Search for the cell housing the specified text and yield its (X, Y) center coordinate. 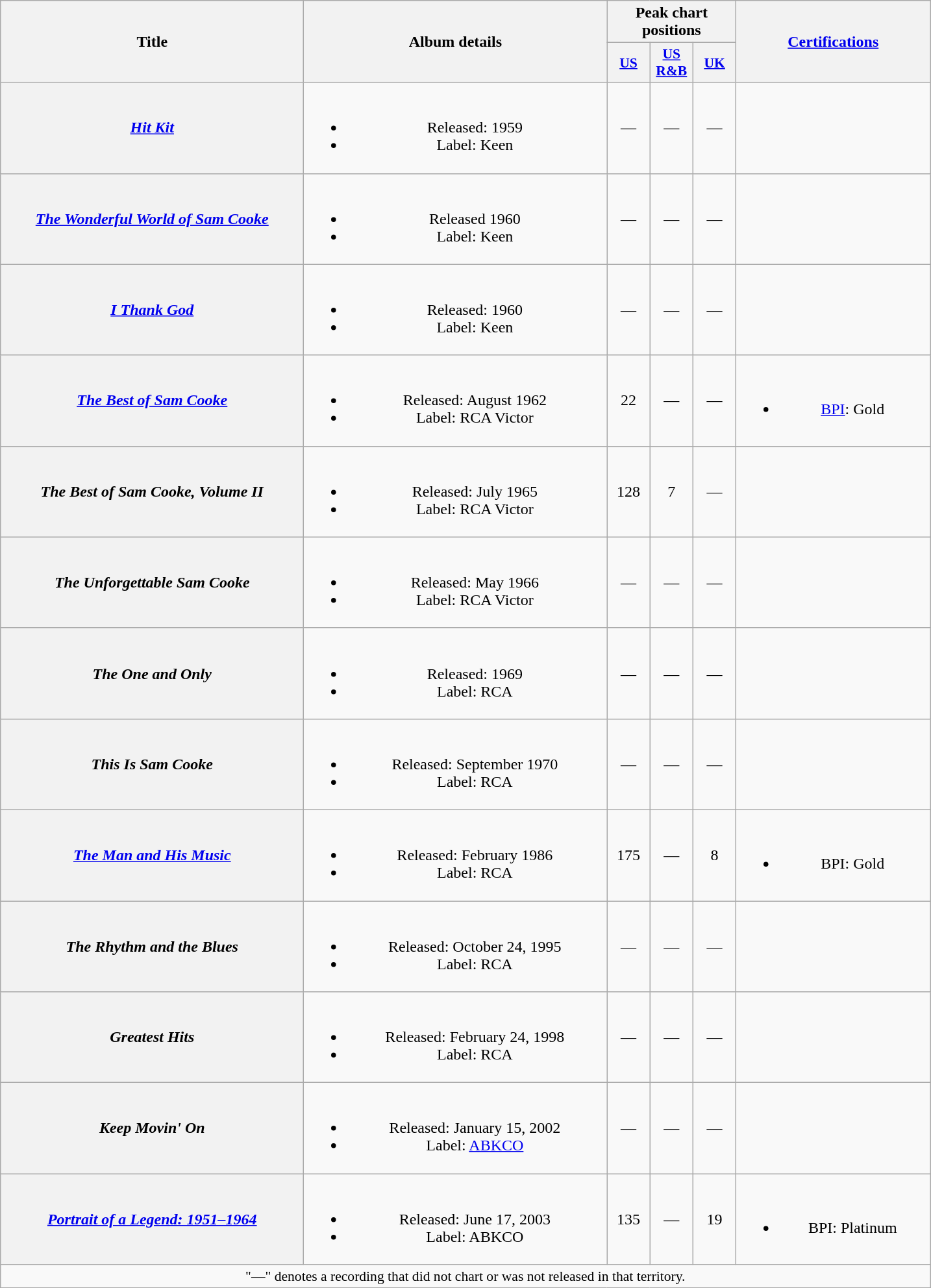
Released: October 24, 1995Label: RCA (456, 947)
Greatest Hits (152, 1037)
7 (671, 491)
US (628, 62)
Released: June 17, 2003Label: ABKCO (456, 1219)
135 (628, 1219)
UK (714, 62)
Peak chart positions (671, 22)
Released: 1960Label: Keen (456, 310)
The Man and His Music (152, 855)
US R&B (671, 62)
Released: July 1965Label: RCA Victor (456, 491)
The One and Only (152, 673)
175 (628, 855)
Portrait of a Legend: 1951–1964 (152, 1219)
Keep Movin' On (152, 1128)
19 (714, 1219)
8 (714, 855)
The Best of Sam Cooke (152, 401)
Album details (456, 42)
The Rhythm and the Blues (152, 947)
Certifications (834, 42)
Released: September 1970Label: RCA (456, 764)
BPI: Platinum (834, 1219)
Hit Kit (152, 128)
"—" denotes a recording that did not chart or was not released in that territory. (465, 1276)
I Thank God (152, 310)
Released: May 1966Label: RCA Victor (456, 582)
Released: February 24, 1998Label: RCA (456, 1037)
The Wonderful World of Sam Cooke (152, 219)
Released: February 1986Label: RCA (456, 855)
Released: 1969Label: RCA (456, 673)
This Is Sam Cooke (152, 764)
The Best of Sam Cooke, Volume II (152, 491)
Released 1960Label: Keen (456, 219)
Released: January 15, 2002Label: ABKCO (456, 1128)
128 (628, 491)
The Unforgettable Sam Cooke (152, 582)
Released: 1959Label: Keen (456, 128)
Released: August 1962Label: RCA Victor (456, 401)
22 (628, 401)
Title (152, 42)
